Capture the cell that displays the provided text and extract its [x, y] central coordinate. 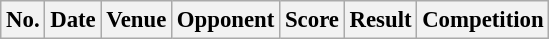
Date [73, 20]
Score [312, 20]
Result [380, 20]
Venue [136, 20]
Opponent [226, 20]
Competition [483, 20]
No. [23, 20]
